Find where the given text appears and provide that cell's center as (x, y) coordinate. 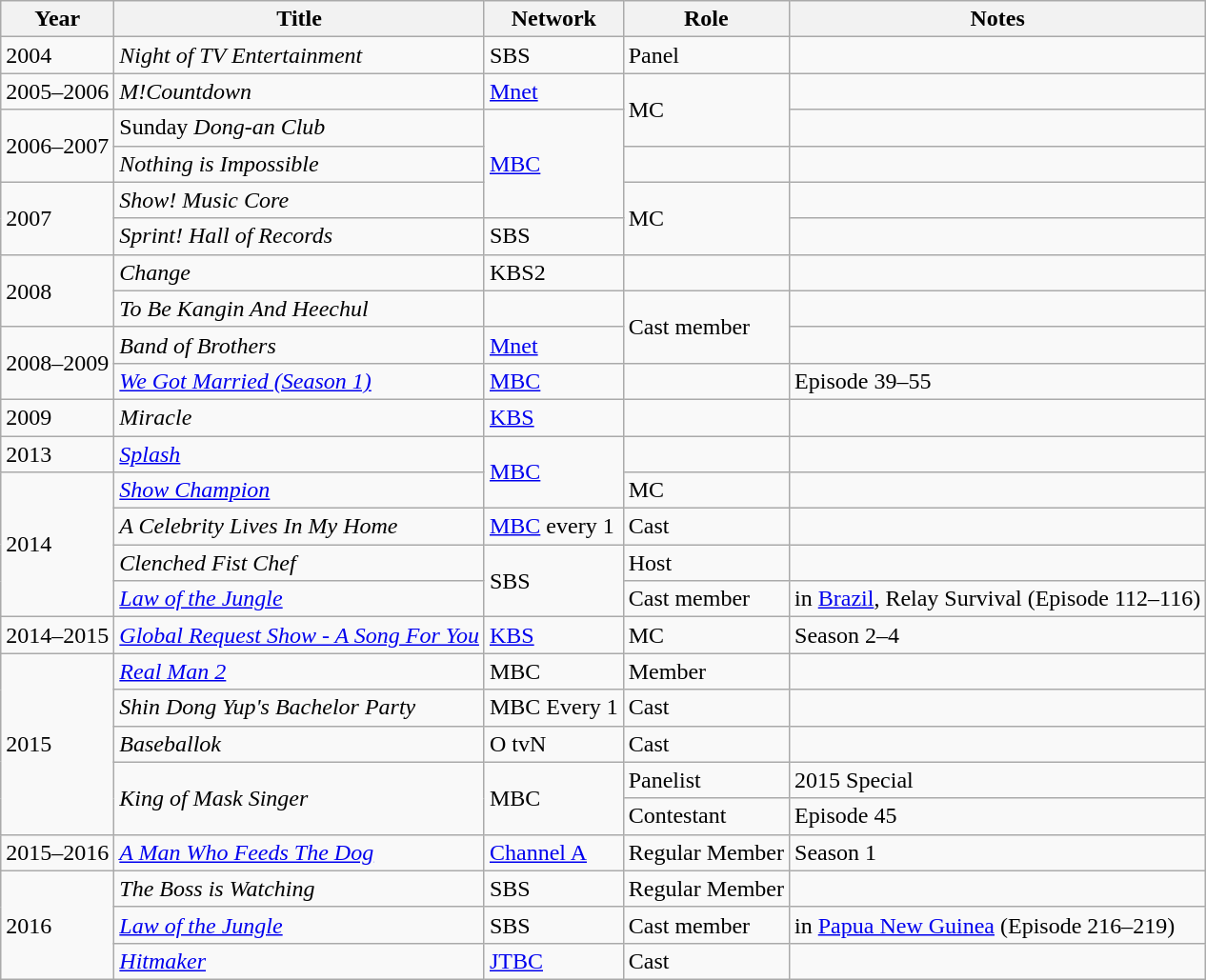
Episode 45 (998, 816)
in Papua New Guinea (Episode 216–219) (998, 925)
Sunday Dong-an Club (299, 128)
Panel (706, 55)
2008 (57, 290)
Real Man 2 (299, 671)
KBS2 (553, 272)
M!Countdown (299, 91)
Global Request Show - A Song For You (299, 635)
We Got Married (Season 1) (299, 381)
Miracle (299, 417)
Night of TV Entertainment (299, 55)
Year (57, 19)
The Boss is Watching (299, 889)
Nothing is Impossible (299, 164)
Change (299, 272)
Shin Dong Yup's Bachelor Party (299, 708)
A Man Who Feeds The Dog (299, 852)
Sprint! Hall of Records (299, 236)
2015–2016 (57, 852)
MBC Every 1 (553, 708)
in Brazil, Relay Survival (Episode 112–116) (998, 599)
A Celebrity Lives In My Home (299, 527)
Season 2–4 (998, 635)
2006–2007 (57, 146)
2014–2015 (57, 635)
Episode 39–55 (998, 381)
Notes (998, 19)
Network (553, 19)
Clenched Fist Chef (299, 563)
Band of Brothers (299, 345)
2005–2006 (57, 91)
2015 Special (998, 780)
2015 (57, 744)
To Be Kangin And Heechul (299, 309)
JTBC (553, 961)
Show! Music Core (299, 200)
Season 1 (998, 852)
King of Mask Singer (299, 798)
2008–2009 (57, 363)
2004 (57, 55)
Channel A (553, 852)
Splash (299, 454)
2016 (57, 925)
O tvN (553, 744)
Role (706, 19)
2009 (57, 417)
2013 (57, 454)
Host (706, 563)
Title (299, 19)
2014 (57, 545)
Member (706, 671)
Baseballok (299, 744)
Contestant (706, 816)
Panelist (706, 780)
MBC every 1 (553, 527)
2007 (57, 218)
Hitmaker (299, 961)
Show Champion (299, 490)
